Extract the (X, Y) coordinate from the center of the cell holding the provided text.  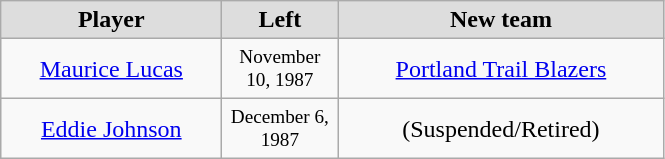
Player (112, 20)
December 6, 1987 (280, 129)
(Suspended/Retired) (501, 129)
New team (501, 20)
Eddie Johnson (112, 129)
Portland Trail Blazers (501, 69)
November 10, 1987 (280, 69)
Left (280, 20)
Maurice Lucas (112, 69)
